Scan for the cell matching the given text and deliver its [X, Y] coordinate at center. 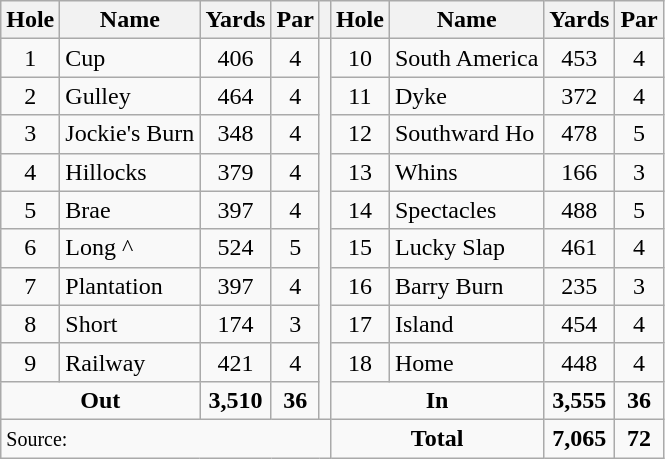
Lucky Slap [466, 248]
461 [580, 248]
Cup [130, 58]
2 [30, 96]
Dyke [466, 96]
478 [580, 134]
Barry Burn [466, 286]
7 [30, 286]
9 [30, 362]
17 [360, 324]
Railway [130, 362]
Home [466, 362]
18 [360, 362]
448 [580, 362]
406 [236, 58]
Out [100, 400]
348 [236, 134]
524 [236, 248]
Short [130, 324]
3,510 [236, 400]
72 [639, 438]
488 [580, 210]
Gulley [130, 96]
Plantation [130, 286]
Hillocks [130, 172]
1 [30, 58]
South America [466, 58]
16 [360, 286]
379 [236, 172]
454 [580, 324]
166 [580, 172]
7,065 [580, 438]
12 [360, 134]
3,555 [580, 400]
464 [236, 96]
6 [30, 248]
In [436, 400]
10 [360, 58]
Southward Ho [466, 134]
235 [580, 286]
15 [360, 248]
Long ^ [130, 248]
421 [236, 362]
Jockie's Burn [130, 134]
174 [236, 324]
8 [30, 324]
Total [436, 438]
Whins [466, 172]
372 [580, 96]
Source: [166, 438]
13 [360, 172]
11 [360, 96]
Island [466, 324]
Spectacles [466, 210]
Brae [130, 210]
453 [580, 58]
14 [360, 210]
